Scan for the cell matching the given text and deliver its [x, y] coordinate at center. 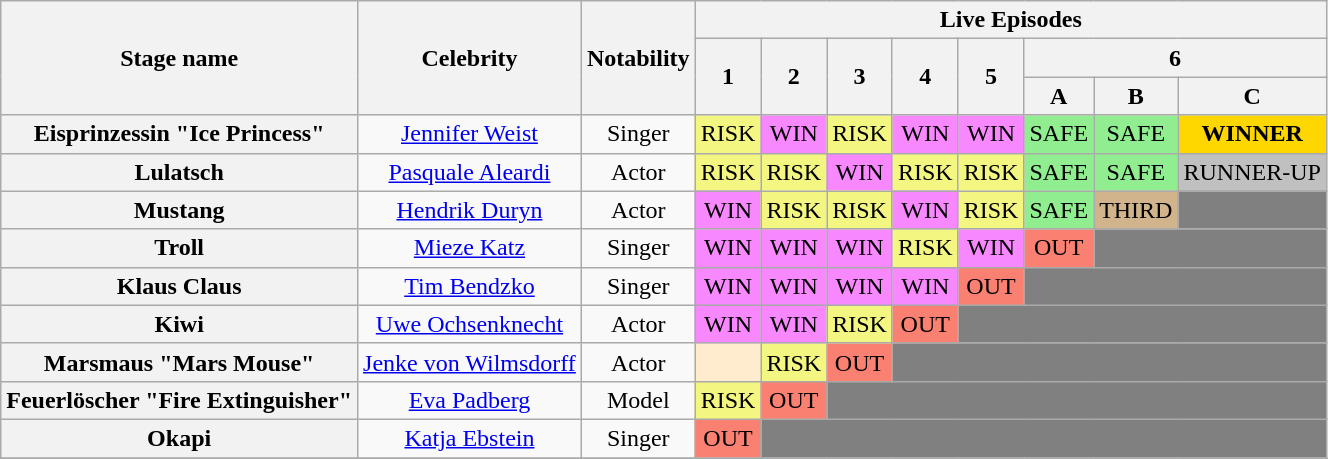
2 [794, 77]
Lulatsch [180, 172]
Tim Bendzko [470, 286]
Celebrity [470, 58]
A [1059, 96]
Eisprinzessin "Ice Princess" [180, 134]
Troll [180, 248]
Klaus Claus [180, 286]
Katja Ebstein [470, 438]
Marsmaus "Mars Mouse" [180, 362]
Okapi [180, 438]
Notability [638, 58]
1 [728, 77]
4 [925, 77]
Pasquale Aleardi [470, 172]
Eva Padberg [470, 400]
Mustang [180, 210]
Model [638, 400]
Feuerlöscher "Fire Extinguisher" [180, 400]
THIRD [1136, 210]
Stage name [180, 58]
Uwe Ochsenknecht [470, 324]
5 [991, 77]
WINNER [1252, 134]
6 [1176, 58]
B [1136, 96]
Kiwi [180, 324]
Live Episodes [1010, 20]
3 [860, 77]
RUNNER-UP [1252, 172]
Jenke von Wilmsdorff [470, 362]
Hendrik Duryn [470, 210]
C [1252, 96]
Jennifer Weist [470, 134]
Mieze Katz [470, 248]
